Search for the cell housing the specified text and yield its (X, Y) center coordinate. 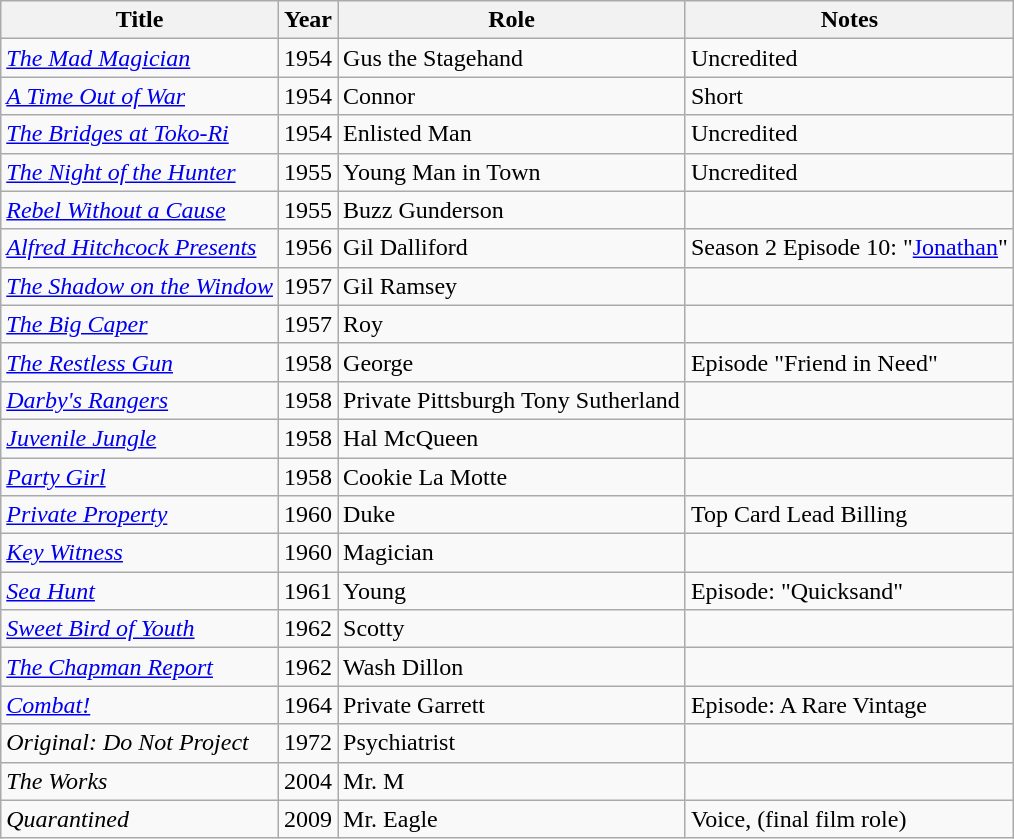
Notes (849, 20)
George (512, 362)
1964 (308, 705)
The Restless Gun (140, 362)
Hal McQueen (512, 438)
Duke (512, 515)
Connor (512, 96)
Episode: A Rare Vintage (849, 705)
Buzz Gunderson (512, 210)
Top Card Lead Billing (849, 515)
Party Girl (140, 477)
Private Garrett (512, 705)
Cookie La Motte (512, 477)
Gus the Stagehand (512, 58)
Magician (512, 553)
Wash Dillon (512, 667)
Scotty (512, 629)
A Time Out of War (140, 96)
Gil Dalliford (512, 248)
Season 2 Episode 10: "Jonathan" (849, 248)
Gil Ramsey (512, 286)
1972 (308, 743)
The Big Caper (140, 324)
Episode: "Quicksand" (849, 591)
Psychiatrist (512, 743)
The Bridges at Toko-Ri (140, 134)
Title (140, 20)
2004 (308, 781)
Mr. M (512, 781)
The Night of the Hunter (140, 172)
Quarantined (140, 819)
The Works (140, 781)
Voice, (final film role) (849, 819)
Year (308, 20)
Juvenile Jungle (140, 438)
Mr. Eagle (512, 819)
1961 (308, 591)
Combat! (140, 705)
The Chapman Report (140, 667)
Role (512, 20)
Sweet Bird of Youth (140, 629)
Enlisted Man (512, 134)
Episode "Friend in Need" (849, 362)
Sea Hunt (140, 591)
The Shadow on the Window (140, 286)
Short (849, 96)
Original: Do Not Project (140, 743)
Private Pittsburgh Tony Sutherland (512, 400)
1956 (308, 248)
2009 (308, 819)
Darby's Rangers (140, 400)
Roy (512, 324)
Young Man in Town (512, 172)
Rebel Without a Cause (140, 210)
Key Witness (140, 553)
Private Property (140, 515)
Young (512, 591)
The Mad Magician (140, 58)
Alfred Hitchcock Presents (140, 248)
